Determine the (x, y) coordinate at the center of the cell enclosing the given text.  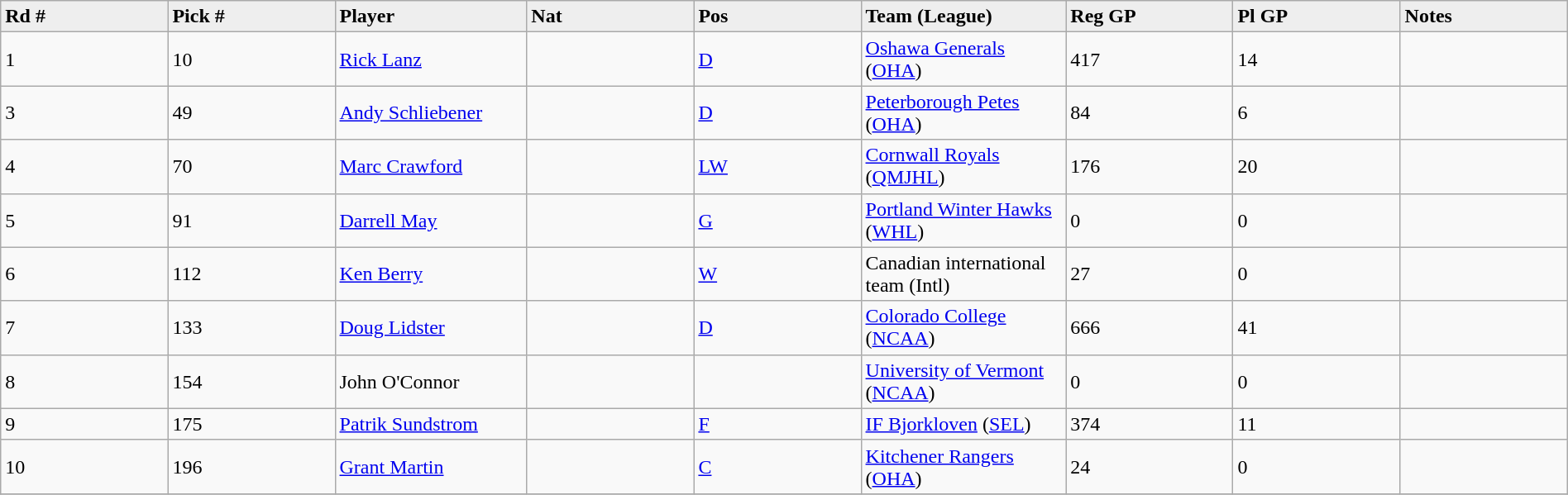
Player (431, 17)
Kitchener Rangers (OHA) (963, 466)
Canadian international team (Intl) (963, 274)
Peterborough Petes (OHA) (963, 112)
4 (84, 167)
IF Bjorkloven (SEL) (963, 424)
Pick # (251, 17)
Nat (610, 17)
9 (84, 424)
F (777, 424)
133 (251, 327)
49 (251, 112)
Pl GP (1317, 17)
Portland Winter Hawks (WHL) (963, 220)
University of Vermont (NCAA) (963, 382)
Oshawa Generals (OHA) (963, 59)
Rd # (84, 17)
196 (251, 466)
175 (251, 424)
Marc Crawford (431, 167)
8 (84, 382)
Reg GP (1150, 17)
Andy Schliebener (431, 112)
374 (1150, 424)
666 (1150, 327)
Cornwall Royals (QMJHL) (963, 167)
41 (1317, 327)
Ken Berry (431, 274)
C (777, 466)
LW (777, 167)
Rick Lanz (431, 59)
417 (1150, 59)
Patrik Sundstrom (431, 424)
176 (1150, 167)
84 (1150, 112)
20 (1317, 167)
11 (1317, 424)
7 (84, 327)
70 (251, 167)
Pos (777, 17)
27 (1150, 274)
Darrell May (431, 220)
W (777, 274)
112 (251, 274)
5 (84, 220)
14 (1317, 59)
Grant Martin (431, 466)
24 (1150, 466)
G (777, 220)
Colorado College (NCAA) (963, 327)
Notes (1484, 17)
154 (251, 382)
Doug Lidster (431, 327)
3 (84, 112)
Team (League) (963, 17)
1 (84, 59)
John O'Connor (431, 382)
91 (251, 220)
